Output the [x, y] coordinate of the center of the cell containing the given text.  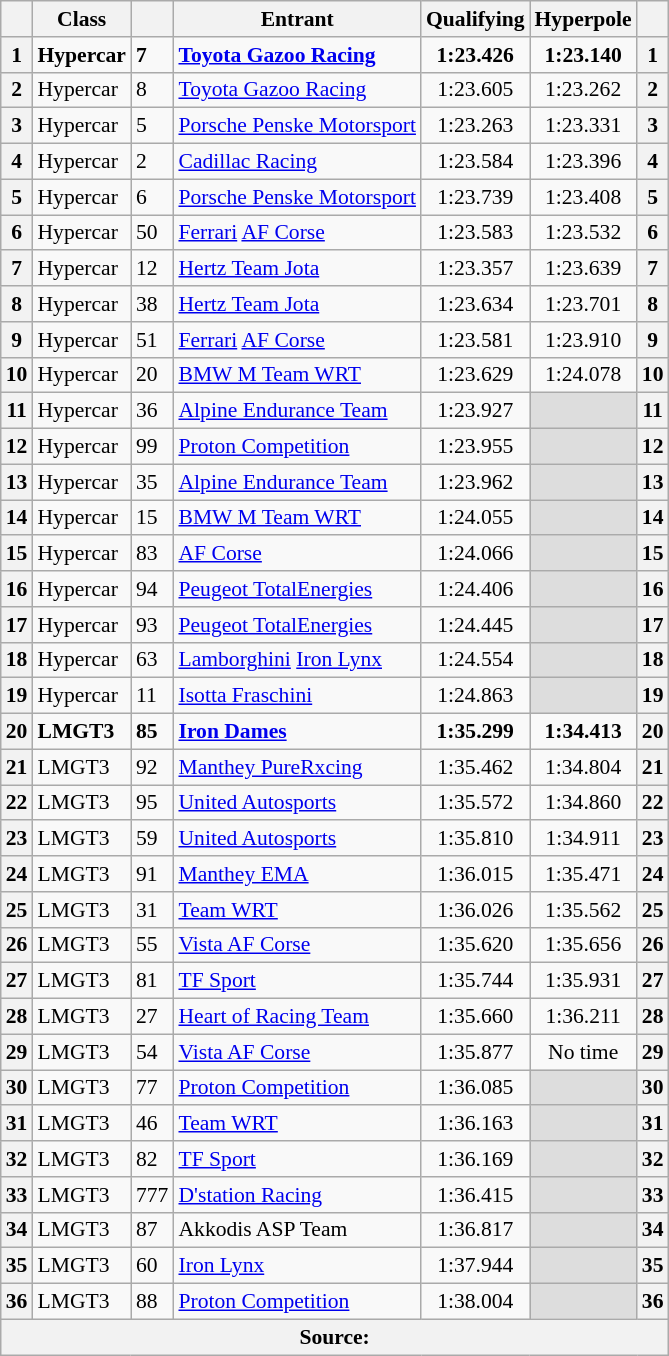
1:34.911 [584, 839]
Iron Dames [297, 732]
1:23.701 [584, 304]
99 [152, 447]
1:23.357 [475, 269]
777 [152, 1195]
1:23.739 [475, 197]
1:23.927 [475, 411]
1:23.426 [475, 55]
Isotta Fraschini [297, 696]
1:35.462 [475, 767]
1:36.211 [584, 1017]
Iron Lynx [297, 1266]
85 [152, 732]
1:23.263 [475, 126]
60 [152, 1266]
1:36.415 [475, 1195]
1:23.955 [475, 447]
1:37.944 [475, 1266]
1:35.660 [475, 1017]
1:34.804 [584, 767]
Manthey EMA [297, 874]
1:23.408 [584, 197]
93 [152, 625]
38 [152, 304]
77 [152, 1088]
1:35.299 [475, 732]
1:24.863 [475, 696]
1:23.331 [584, 126]
1:38.004 [475, 1302]
87 [152, 1230]
1:35.471 [584, 874]
46 [152, 1124]
No time [584, 1052]
1:35.562 [584, 910]
83 [152, 554]
1:24.078 [584, 375]
1:35.877 [475, 1052]
1:35.572 [475, 803]
Qualifying [475, 19]
Akkodis ASP Team [297, 1230]
D'station Racing [297, 1195]
AF Corse [297, 554]
1:36.026 [475, 910]
1:35.656 [584, 945]
Lamborghini Iron Lynx [297, 660]
Entrant [297, 19]
1:23.140 [584, 55]
92 [152, 767]
1:23.962 [475, 482]
1:36.085 [475, 1088]
1:35.931 [584, 981]
1:36.163 [475, 1124]
1:23.910 [584, 340]
51 [152, 340]
1:23.581 [475, 340]
95 [152, 803]
1:23.532 [584, 233]
Class [81, 19]
1:23.396 [584, 162]
Source: [335, 1337]
1:35.620 [475, 945]
59 [152, 839]
Hyperpole [584, 19]
1:34.860 [584, 803]
81 [152, 981]
1:36.817 [475, 1230]
Cadillac Racing [297, 162]
Manthey PureRxcing [297, 767]
1:24.554 [475, 660]
1:34.413 [584, 732]
82 [152, 1159]
88 [152, 1302]
55 [152, 945]
1:24.066 [475, 554]
94 [152, 589]
1:35.810 [475, 839]
1:23.639 [584, 269]
1:24.445 [475, 625]
91 [152, 874]
1:23.629 [475, 375]
1:23.262 [584, 90]
1:23.583 [475, 233]
1:23.634 [475, 304]
1:36.015 [475, 874]
1:23.605 [475, 90]
1:23.584 [475, 162]
63 [152, 660]
50 [152, 233]
Heart of Racing Team [297, 1017]
1:35.744 [475, 981]
1:24.406 [475, 589]
1:36.169 [475, 1159]
1:24.055 [475, 518]
54 [152, 1052]
